Return the (X, Y) coordinate for the center point of the cell that contains the specified text.  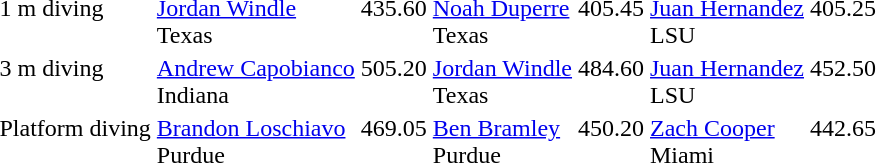
Jordan WindleTexas (502, 82)
484.60 (612, 82)
505.20 (394, 82)
Juan HernandezLSU (728, 82)
Andrew CapobiancoIndiana (256, 82)
